From the cell containing the given text, extract its center point as (X, Y) coordinate. 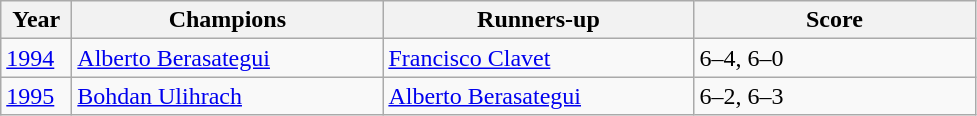
1995 (36, 96)
Year (36, 20)
6–4, 6–0 (834, 58)
1994 (36, 58)
Score (834, 20)
Bohdan Ulihrach (228, 96)
Francisco Clavet (538, 58)
Runners-up (538, 20)
Champions (228, 20)
6–2, 6–3 (834, 96)
